Detect which cell encompasses the target text, then output its [X, Y] center coordinate. 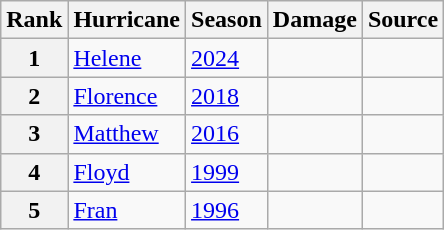
1 [34, 58]
Helene [127, 58]
2024 [227, 58]
Matthew [127, 134]
2016 [227, 134]
Fran [127, 210]
Florence [127, 96]
Damage [314, 20]
3 [34, 134]
Source [402, 20]
4 [34, 172]
Floyd [127, 172]
2 [34, 96]
Season [227, 20]
1996 [227, 210]
5 [34, 210]
Hurricane [127, 20]
2018 [227, 96]
Rank [34, 20]
1999 [227, 172]
